Locate the cell with the specified text and output its [x, y] center coordinate. 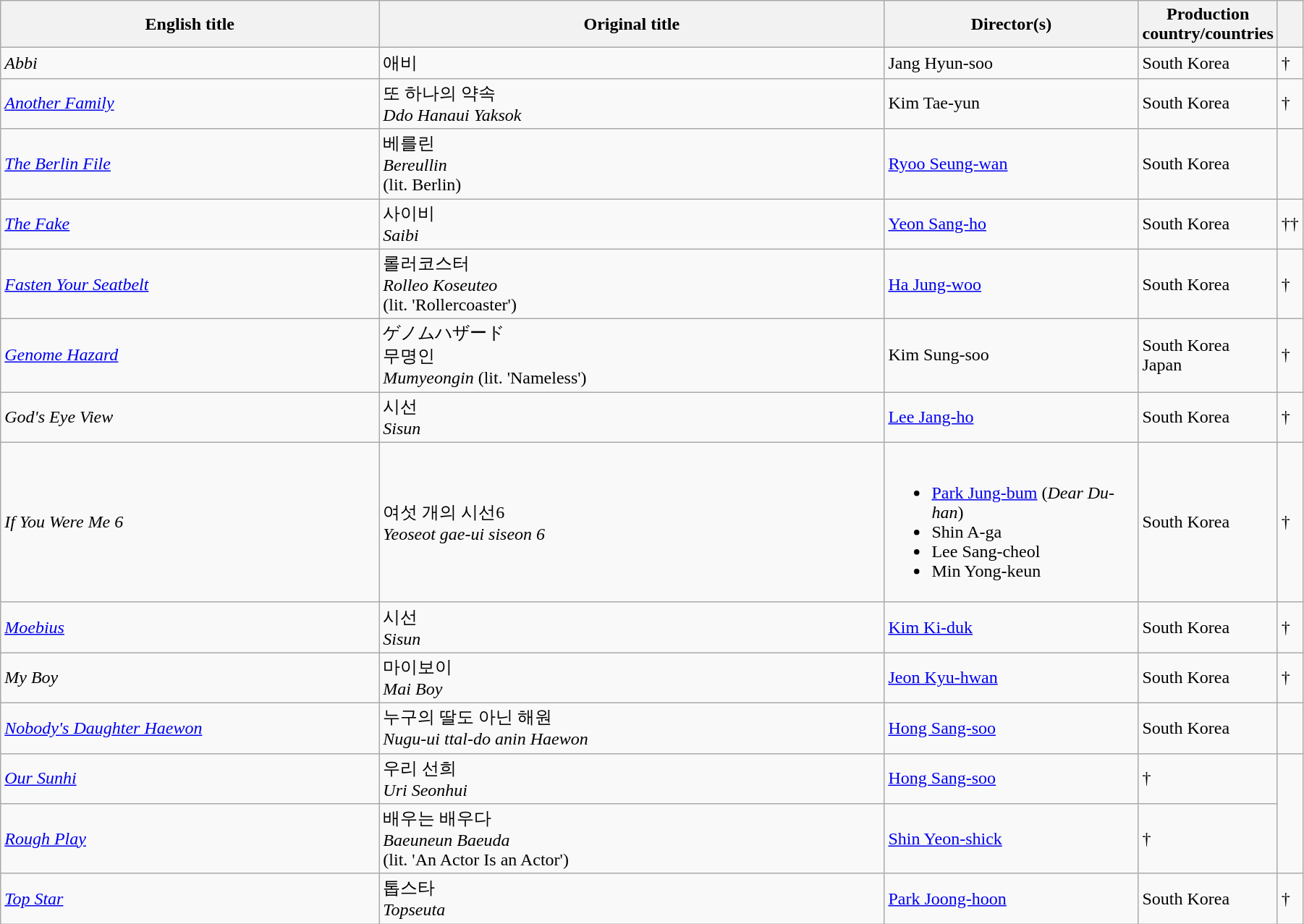
God's Eye View [190, 418]
The Berlin File [190, 164]
Park Jung-bum (Dear Du-han)Shin A-gaLee Sang-cheolMin Yong-keun [1012, 522]
Abbi [190, 64]
Shin Yeon-shick [1012, 839]
베를린Bereullin(lit. Berlin) [632, 164]
Lee Jang-ho [1012, 418]
롤러코스터Rolleo Koseuteo(lit. 'Rollercoaster') [632, 284]
Fasten Your Seatbelt [190, 284]
Rough Play [190, 839]
If You Were Me 6 [190, 522]
Yeon Sang-ho [1012, 224]
South KoreaJapan [1208, 356]
Kim Tae-yun [1012, 103]
여섯 개의 시선6Yeoseot gae-ui siseon 6 [632, 522]
Production country/countries [1208, 25]
마이보이Mai Boy [632, 678]
Original title [632, 25]
†† [1290, 224]
Ha Jung-woo [1012, 284]
Park Joong-hoon [1012, 899]
Kim Ki-duk [1012, 627]
애비 [632, 64]
또 하나의 약속Ddo Hanaui Yaksok [632, 103]
배우는 배우다Baeuneun Baeuda(lit. 'An Actor Is an Actor') [632, 839]
Our Sunhi [190, 779]
Another Family [190, 103]
My Boy [190, 678]
사이비Saibi [632, 224]
우리 선희Uri Seonhui [632, 779]
Ryoo Seung-wan [1012, 164]
Top Star [190, 899]
Moebius [190, 627]
Genome Hazard [190, 356]
누구의 딸도 아닌 해원Nugu-ui ttal-do anin Haewon [632, 728]
Kim Sung-soo [1012, 356]
Jang Hyun-soo [1012, 64]
English title [190, 25]
Nobody's Daughter Haewon [190, 728]
Director(s) [1012, 25]
The Fake [190, 224]
Jeon Kyu-hwan [1012, 678]
톱스타Topseuta [632, 899]
ゲノムハザード무명인Mumyeongin (lit. 'Nameless') [632, 356]
